Find where the given text appears and provide that cell's center as (x, y) coordinate. 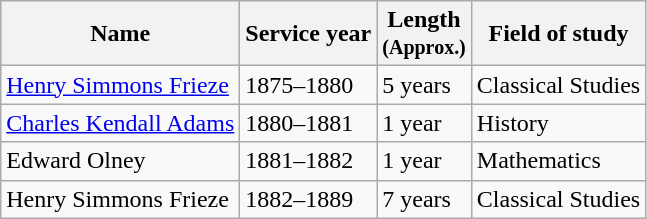
Name (120, 34)
Edward Olney (120, 161)
5 years (424, 85)
Mathematics (558, 161)
1882–1889 (308, 199)
1881–1882 (308, 161)
7 years (424, 199)
1880–1881 (308, 123)
Charles Kendall Adams (120, 123)
History (558, 123)
Service year (308, 34)
Length(Approx.) (424, 34)
1875–1880 (308, 85)
Field of study (558, 34)
